Determine the [X, Y] coordinate at the center of the cell enclosing the given text.  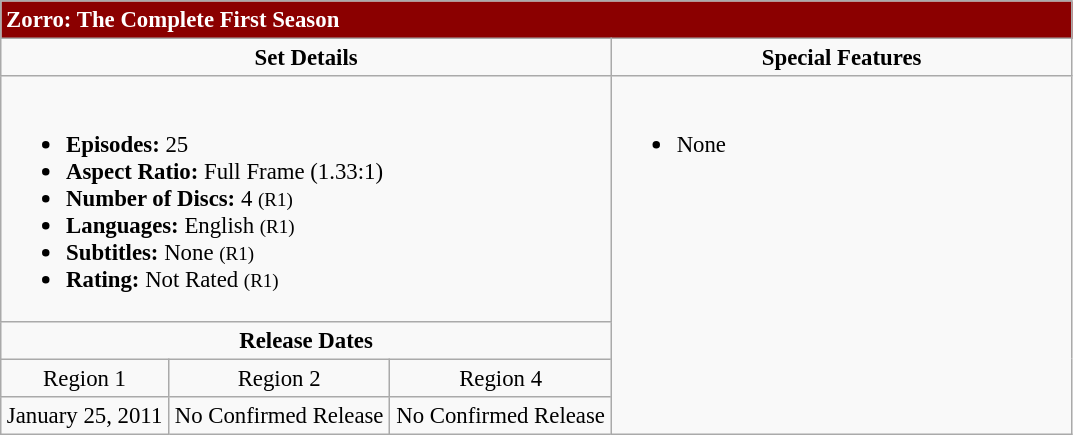
None [842, 255]
Region 4 [501, 378]
Region 1 [85, 378]
Release Dates [306, 340]
Special Features [842, 58]
Episodes: 25Aspect Ratio: Full Frame (1.33:1)Number of Discs: 4 (R1)Languages: English (R1)Subtitles: None (R1)Rating: Not Rated (R1) [306, 198]
Region 2 [278, 378]
Set Details [306, 58]
Zorro: The Complete First Season [536, 20]
January 25, 2011 [85, 415]
